Identify which cell holds the provided text, then report its (x, y) central coordinate. 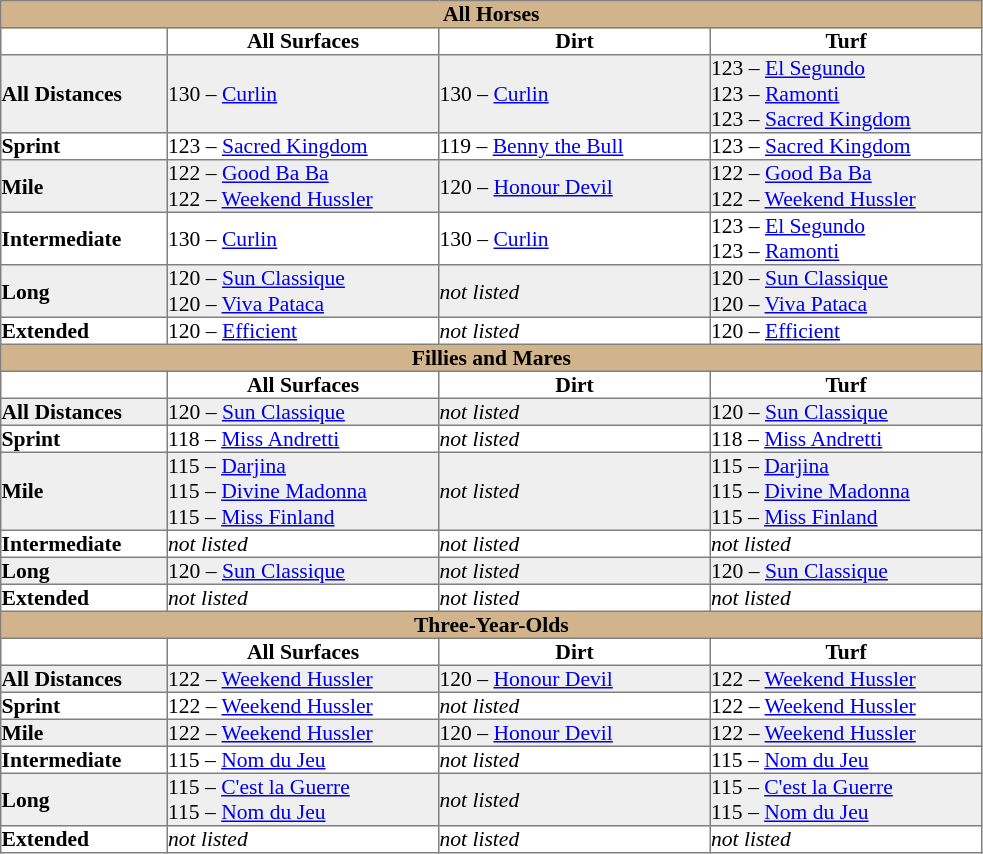
123 – El Segundo 123 – Ramonti 123 – Sacred Kingdom (846, 94)
123 – El Segundo 123 – Ramonti (846, 238)
119 – Benny the Bull (575, 146)
All Horses (492, 14)
Three-Year-Olds (492, 624)
Fillies and Mares (492, 358)
